Pinpoint the cell where the given text exists, returning its [X, Y] midpoint coordinate. 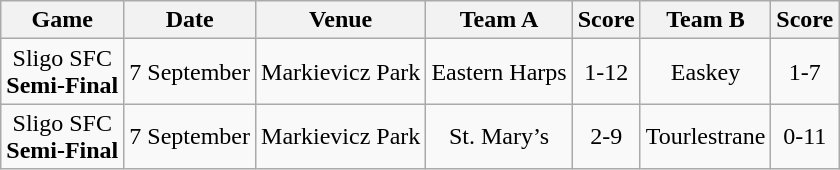
2-9 [606, 136]
St. Mary’s [499, 136]
Date [190, 20]
Venue [341, 20]
1-7 [805, 72]
Tourlestrane [706, 136]
Game [62, 20]
Easkey [706, 72]
Eastern Harps [499, 72]
0-11 [805, 136]
Team A [499, 20]
Team B [706, 20]
1-12 [606, 72]
